Detect which cell encompasses the target text, then output its [x, y] center coordinate. 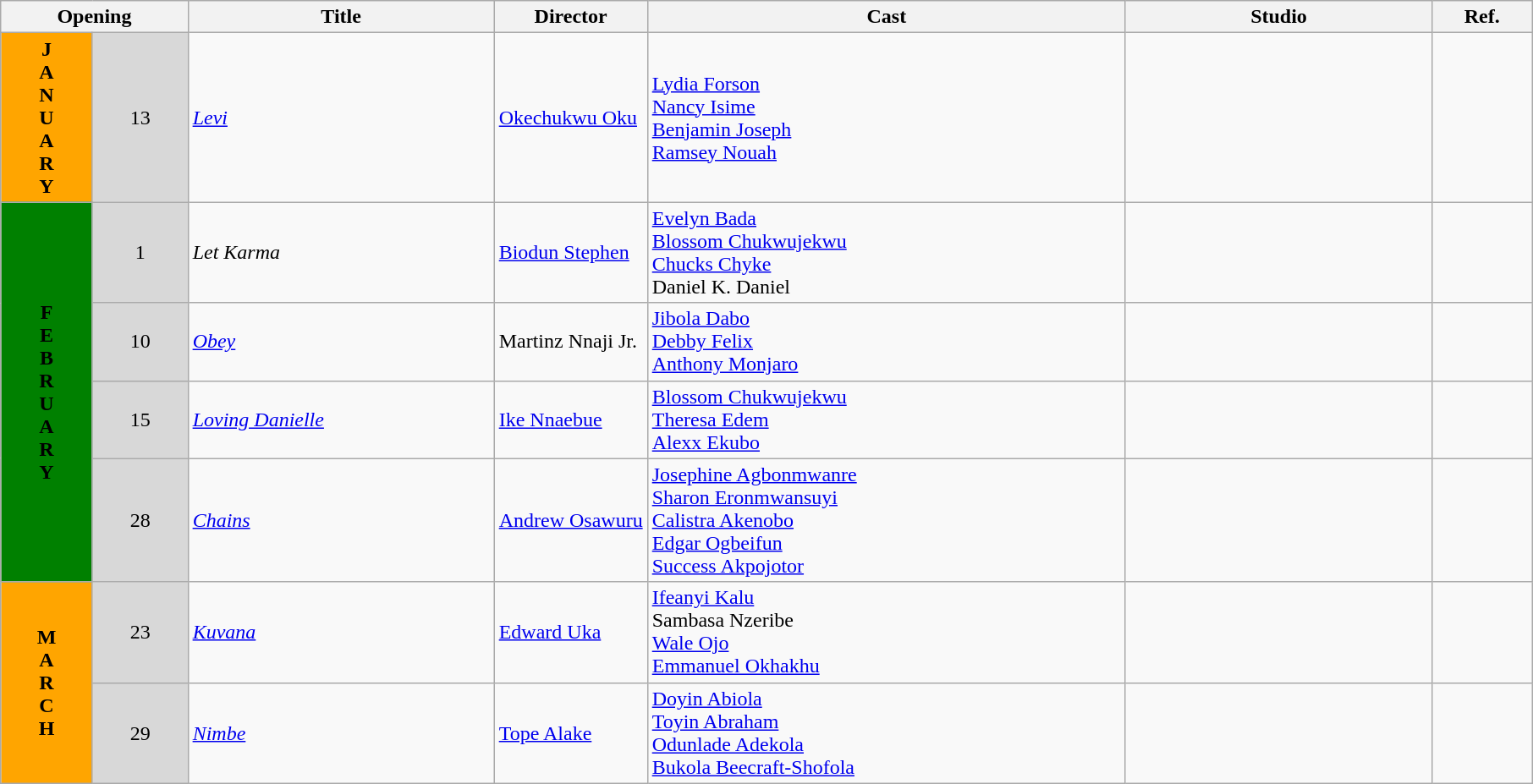
28 [140, 520]
Lydia ForsonNancy IsimeBenjamin JosephRamsey Nouah [887, 118]
Director [570, 17]
Cast [887, 17]
Studio [1278, 17]
Let Karma [341, 252]
Andrew Osawuru [570, 520]
Blossom ChukwujekwuTheresa EdemAlexx Ekubo [887, 419]
Doyin AbiolaToyin AbrahamOdunlade AdekolaBukola Beecraft-Shofola [887, 732]
15 [140, 419]
29 [140, 732]
Chains [341, 520]
MARCH [47, 683]
JANUARY [47, 118]
FEBRUARY [47, 392]
Opening [95, 17]
Ike Nnaebue [570, 419]
10 [140, 342]
13 [140, 118]
Loving Danielle [341, 419]
Obey [341, 342]
Evelyn BadaBlossom ChukwujekwuChucks Chyke Daniel K. Daniel [887, 252]
Biodun Stephen [570, 252]
23 [140, 633]
Levi [341, 118]
Kuvana [341, 633]
Josephine AgbonmwanreSharon EronmwansuyiCalistra AkenoboEdgar Ogbeifun Success Akpojotor [887, 520]
1 [140, 252]
Okechukwu Oku [570, 118]
Title [341, 17]
Ifeanyi KaluSambasa NzeribeWale OjoEmmanuel Okhakhu [887, 633]
Jibola DaboDebby FelixAnthony Monjaro [887, 342]
Edward Uka [570, 633]
Martinz Nnaji Jr. [570, 342]
Tope Alake [570, 732]
Ref. [1482, 17]
Nimbe [341, 732]
